Output the (x, y) coordinate of the center of the cell containing the given text.  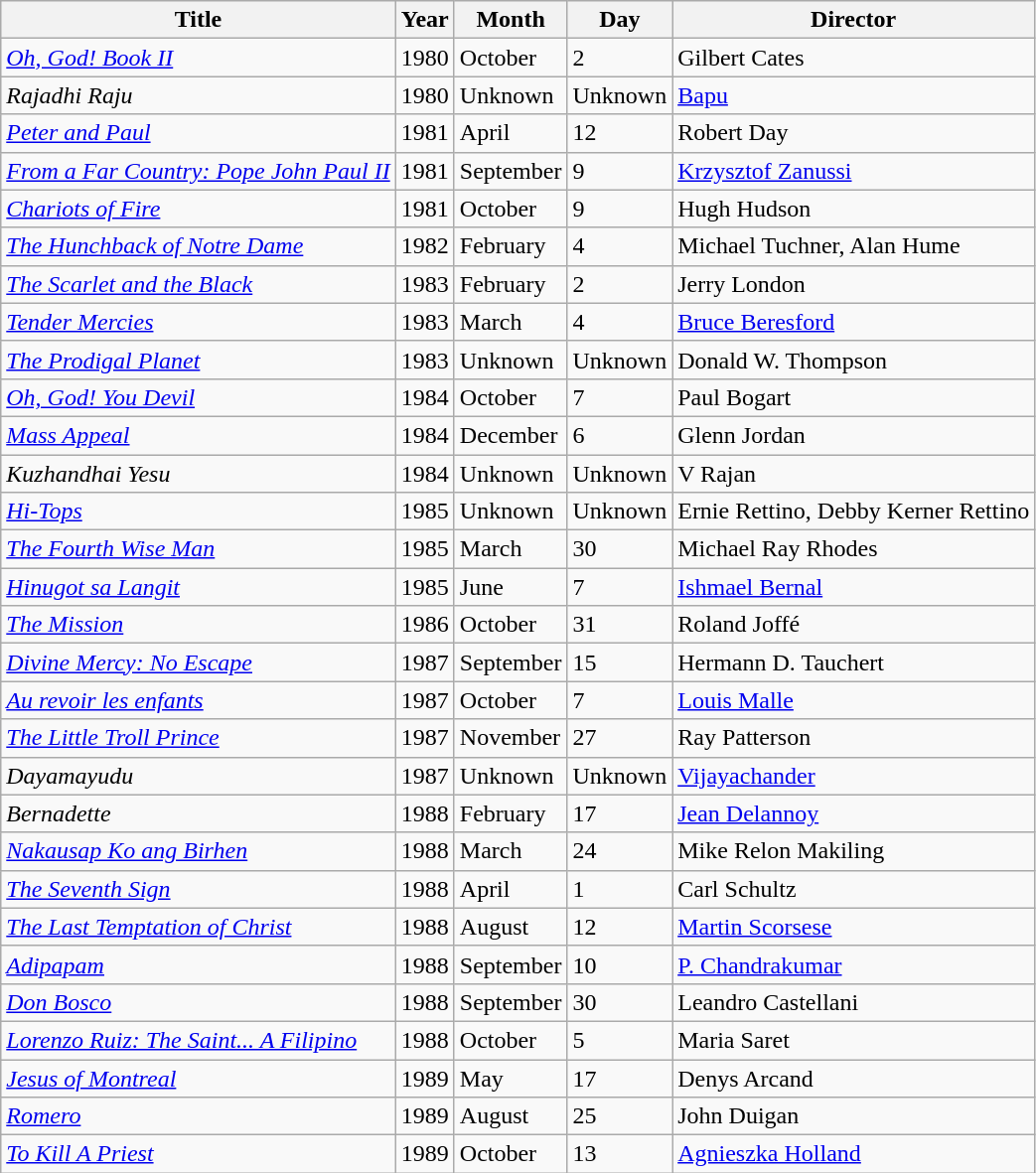
15 (620, 662)
Mike Relon Makiling (854, 851)
1982 (425, 246)
Bernadette (199, 813)
Hugh Hudson (854, 209)
5 (620, 1040)
Jesus of Montreal (199, 1078)
1 (620, 889)
24 (620, 851)
Month (511, 20)
Oh, God! You Devil (199, 397)
Oh, God! Book II (199, 58)
Title (199, 20)
Gilbert Cates (854, 58)
Maria Saret (854, 1040)
Rajadhi Raju (199, 95)
May (511, 1078)
Agnieszka Holland (854, 1154)
Hinugot sa Langit (199, 587)
The Last Temptation of Christ (199, 927)
June (511, 587)
November (511, 738)
Tender Mercies (199, 322)
Ray Patterson (854, 738)
27 (620, 738)
Don Bosco (199, 1002)
Hi-Tops (199, 512)
Au revoir les enfants (199, 700)
The Mission (199, 625)
6 (620, 435)
Michael Ray Rhodes (854, 549)
10 (620, 964)
25 (620, 1116)
Chariots of Fire (199, 209)
Mass Appeal (199, 435)
Michael Tuchner, Alan Hume (854, 246)
The Fourth Wise Man (199, 549)
Krzysztof Zanussi (854, 171)
Paul Bogart (854, 397)
Hermann D. Tauchert (854, 662)
Adipapam (199, 964)
Robert Day (854, 133)
Bruce Beresford (854, 322)
Martin Scorsese (854, 927)
Nakausap Ko ang Birhen (199, 851)
The Prodigal Planet (199, 360)
Day (620, 20)
Peter and Paul (199, 133)
13 (620, 1154)
Ishmael Bernal (854, 587)
Denys Arcand (854, 1078)
Donald W. Thompson (854, 360)
The Hunchback of Notre Dame (199, 246)
Year (425, 20)
December (511, 435)
Jerry London (854, 284)
Jean Delannoy (854, 813)
Leandro Castellani (854, 1002)
P. Chandrakumar (854, 964)
Carl Schultz (854, 889)
Divine Mercy: No Escape (199, 662)
Vijayachander (854, 776)
1986 (425, 625)
The Scarlet and the Black (199, 284)
Kuzhandhai Yesu (199, 474)
Louis Malle (854, 700)
John Duigan (854, 1116)
Glenn Jordan (854, 435)
The Little Troll Prince (199, 738)
From a Far Country: Pope John Paul II (199, 171)
Lorenzo Ruiz: The Saint... A Filipino (199, 1040)
Dayamayudu (199, 776)
Romero (199, 1116)
31 (620, 625)
Bapu (854, 95)
Roland Joffé (854, 625)
The Seventh Sign (199, 889)
Director (854, 20)
V Rajan (854, 474)
Ernie Rettino, Debby Kerner Rettino (854, 512)
To Kill A Priest (199, 1154)
